Detect which cell encompasses the target text, then output its (X, Y) center coordinate. 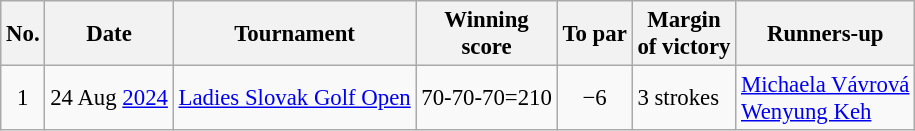
Date (109, 34)
No. (23, 34)
Marginof victory (684, 34)
Michaela Vávrová Wenyung Keh (826, 98)
−6 (594, 98)
Tournament (294, 34)
70-70-70=210 (486, 98)
Winningscore (486, 34)
Runners-up (826, 34)
24 Aug 2024 (109, 98)
Ladies Slovak Golf Open (294, 98)
3 strokes (684, 98)
To par (594, 34)
1 (23, 98)
